Provide the [x, y] coordinate of the cell's center where the given text is located.  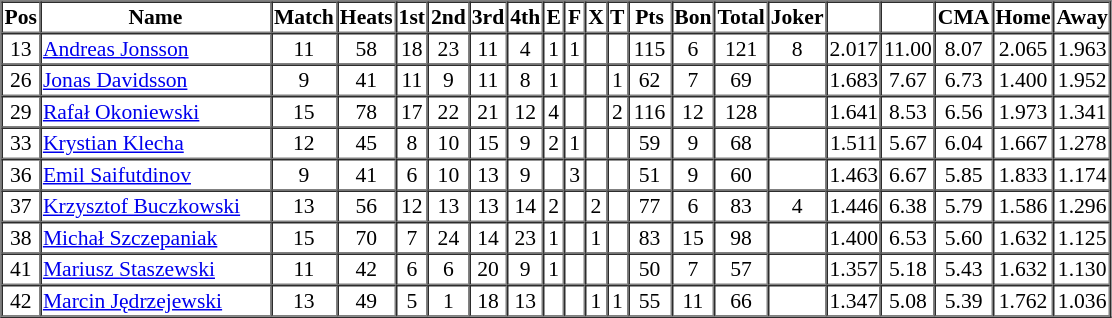
70 [366, 238]
Away [1082, 18]
5 [412, 301]
121 [742, 49]
59 [650, 144]
Andreas Jonsson [156, 49]
1.125 [1082, 238]
1.952 [1082, 80]
2.017 [854, 49]
5.79 [964, 206]
1.341 [1082, 112]
Name [156, 18]
49 [366, 301]
Mariusz Staszewski [156, 270]
6.67 [908, 175]
Marcin Jędrzejewski [156, 301]
6.56 [964, 112]
55 [650, 301]
26 [21, 80]
1.963 [1082, 49]
38 [21, 238]
1.683 [854, 80]
Joker [798, 18]
2nd [448, 18]
1.278 [1082, 144]
5.60 [964, 238]
5.43 [964, 270]
Match [304, 18]
Krzysztof Buczkowski [156, 206]
22 [448, 112]
24 [448, 238]
F [574, 18]
5.85 [964, 175]
8.07 [964, 49]
98 [742, 238]
Bon [692, 18]
20 [488, 270]
36 [21, 175]
66 [742, 301]
62 [650, 80]
1.347 [854, 301]
2.065 [1022, 49]
21 [488, 112]
1.036 [1082, 301]
Pts [650, 18]
57 [742, 270]
51 [650, 175]
6.38 [908, 206]
E [554, 18]
69 [742, 80]
8.53 [908, 112]
5.08 [908, 301]
Rafał Okoniewski [156, 112]
60 [742, 175]
1.357 [854, 270]
6.04 [964, 144]
5.18 [908, 270]
1.973 [1022, 112]
11.00 [908, 49]
56 [366, 206]
CMA [964, 18]
3 [574, 175]
50 [650, 270]
45 [366, 144]
78 [366, 112]
116 [650, 112]
1.463 [854, 175]
T [618, 18]
X [596, 18]
1.762 [1022, 301]
Emil Saifutdinov [156, 175]
77 [650, 206]
6.73 [964, 80]
5.67 [908, 144]
4th [525, 18]
68 [742, 144]
128 [742, 112]
1.130 [1082, 270]
Heats [366, 18]
Krystian Klecha [156, 144]
1.174 [1082, 175]
115 [650, 49]
6.53 [908, 238]
1.511 [854, 144]
Home [1022, 18]
Total [742, 18]
1.641 [854, 112]
Jonas Davidsson [156, 80]
1.586 [1022, 206]
58 [366, 49]
17 [412, 112]
37 [21, 206]
29 [21, 112]
1.446 [854, 206]
1.296 [1082, 206]
Pos [21, 18]
1.667 [1022, 144]
3rd [488, 18]
Michał Szczepaniak [156, 238]
5.39 [964, 301]
33 [21, 144]
1st [412, 18]
1.833 [1022, 175]
7.67 [908, 80]
